Identify which cell holds the provided text, then report its (X, Y) central coordinate. 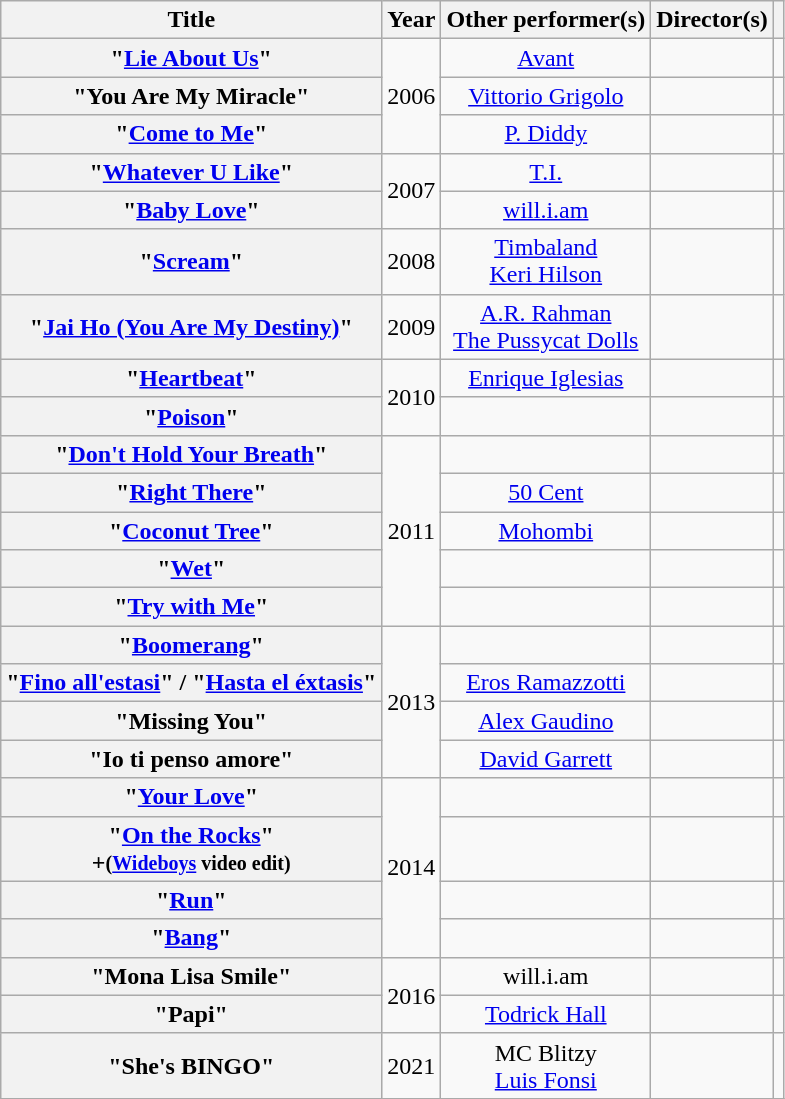
"Scream" (192, 262)
Todrick Hall (546, 1014)
"Coconut Tree" (192, 531)
"Baby Love" (192, 210)
"Right There" (192, 492)
"Poison" (192, 416)
David Garrett (546, 759)
"Jai Ho (You Are My Destiny)" (192, 326)
50 Cent (546, 492)
"Lie About Us" (192, 58)
"Come to Me" (192, 134)
"You Are My Miracle" (192, 96)
Title (192, 20)
Avant (546, 58)
2014 (412, 868)
"Whatever U Like" (192, 172)
"Wet" (192, 569)
2016 (412, 995)
Alex Gaudino (546, 721)
Director(s) (712, 20)
2011 (412, 530)
Timbaland Keri Hilson (546, 262)
Year (412, 20)
"She's BINGO" (192, 1066)
"Io ti penso amore" (192, 759)
P. Diddy (546, 134)
"Your Love" (192, 797)
2021 (412, 1066)
T.I. (546, 172)
Other performer(s) (546, 20)
"Don't Hold Your Breath" (192, 454)
A.R. Rahman The Pussycat Dolls (546, 326)
2006 (412, 96)
"Fino all'estasi" / "Hasta el éxtasis" (192, 683)
"Run" (192, 900)
"Try with Me" (192, 607)
Vittorio Grigolo (546, 96)
Eros Ramazzotti (546, 683)
"Mona Lisa Smile" (192, 976)
2007 (412, 191)
MC Blitzy Luis Fonsi (546, 1066)
"Missing You" (192, 721)
2013 (412, 702)
"Papi" (192, 1014)
"Heartbeat" (192, 378)
Mohombi (546, 531)
"Boomerang" (192, 645)
Enrique Iglesias (546, 378)
"Bang" (192, 938)
2008 (412, 262)
2009 (412, 326)
2010 (412, 397)
"On the Rocks" +(Wideboys video edit) (192, 848)
